Output the [x, y] coordinate of the center of the cell containing the given text.  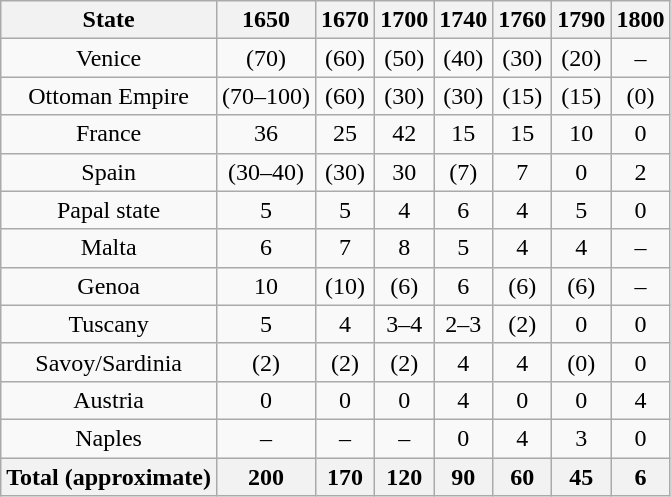
(50) [404, 58]
(10) [346, 286]
45 [582, 477]
60 [522, 477]
1700 [404, 20]
Ottoman Empire [109, 96]
Tuscany [109, 324]
1800 [640, 20]
Venice [109, 58]
Savoy/Sardinia [109, 362]
90 [464, 477]
(70–100) [266, 96]
30 [404, 172]
State [109, 20]
Malta [109, 248]
3–4 [404, 324]
Total (approximate) [109, 477]
2–3 [464, 324]
1650 [266, 20]
25 [346, 134]
Spain [109, 172]
(30–40) [266, 172]
2 [640, 172]
(20) [582, 58]
Austria [109, 400]
(40) [464, 58]
1670 [346, 20]
1760 [522, 20]
170 [346, 477]
3 [582, 438]
1740 [464, 20]
36 [266, 134]
France [109, 134]
(70) [266, 58]
Naples [109, 438]
8 [404, 248]
(7) [464, 172]
42 [404, 134]
Genoa [109, 286]
120 [404, 477]
1790 [582, 20]
Papal state [109, 210]
200 [266, 477]
